Provide the [x, y] coordinate of the cell's center where the given text is located.  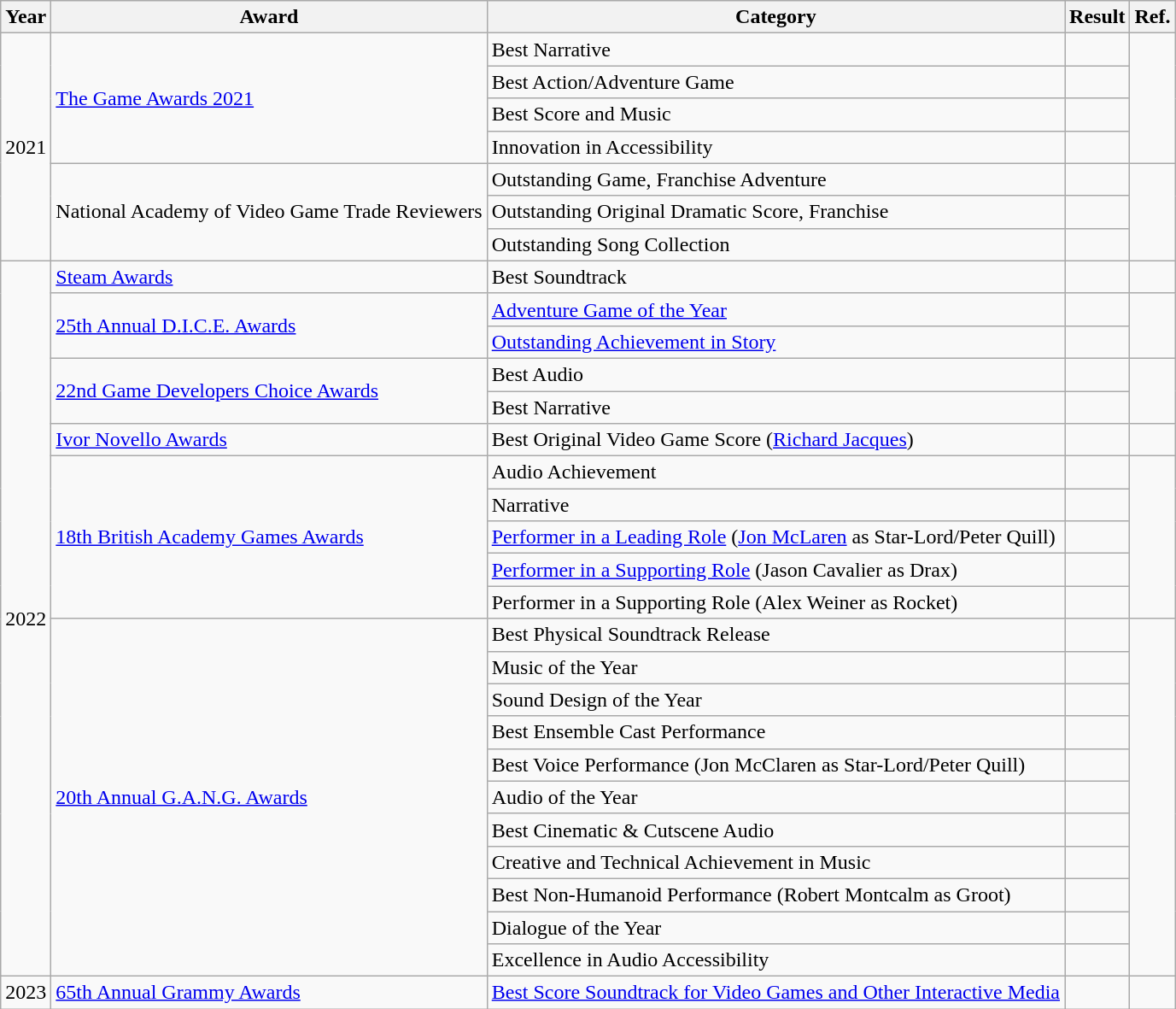
National Academy of Video Game Trade Reviewers [269, 212]
Outstanding Game, Franchise Adventure [775, 179]
Best Physical Soundtrack Release [775, 635]
Best Cinematic & Cutscene Audio [775, 830]
25th Annual D.I.C.E. Awards [269, 326]
Adventure Game of the Year [775, 309]
Audio of the Year [775, 797]
Dialogue of the Year [775, 927]
Steam Awards [269, 277]
Ref. [1153, 17]
20th Annual G.A.N.G. Awards [269, 798]
Best Soundtrack [775, 277]
Award [269, 17]
Best Non-Humanoid Performance (Robert Montcalm as Groot) [775, 895]
2021 [26, 147]
Outstanding Achievement in Story [775, 342]
Outstanding Original Dramatic Score, Franchise [775, 212]
Performer in a Supporting Role (Alex Weiner as Rocket) [775, 602]
Ivor Novello Awards [269, 440]
Performer in a Supporting Role (Jason Cavalier as Drax) [775, 570]
65th Annual Grammy Awards [269, 993]
2023 [26, 993]
Best Original Video Game Score (Richard Jacques) [775, 440]
Category [775, 17]
The Game Awards 2021 [269, 98]
18th British Academy Games Awards [269, 537]
Innovation in Accessibility [775, 147]
Outstanding Song Collection [775, 244]
Best Ensemble Cast Performance [775, 732]
Best Audio [775, 374]
Result [1097, 17]
Narrative [775, 505]
Best Score Soundtrack for Video Games and Other Interactive Media [775, 993]
Excellence in Audio Accessibility [775, 960]
22nd Game Developers Choice Awards [269, 390]
Performer in a Leading Role (Jon McLaren as Star-Lord/Peter Quill) [775, 537]
2022 [26, 619]
Year [26, 17]
Best Voice Performance (Jon McClaren as Star-Lord/Peter Quill) [775, 765]
Sound Design of the Year [775, 700]
Creative and Technical Achievement in Music [775, 862]
Audio Achievement [775, 472]
Best Action/Adventure Game [775, 82]
Best Score and Music [775, 114]
Music of the Year [775, 667]
